From the cell containing the given text, extract its center point as (x, y) coordinate. 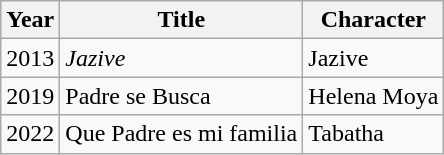
Title (182, 20)
2019 (30, 96)
Character (374, 20)
Tabatha (374, 134)
Padre se Busca (182, 96)
Que Padre es mi familia (182, 134)
2022 (30, 134)
2013 (30, 58)
Helena Moya (374, 96)
Year (30, 20)
